Extract the (X, Y) coordinate from the center of the cell holding the provided text.  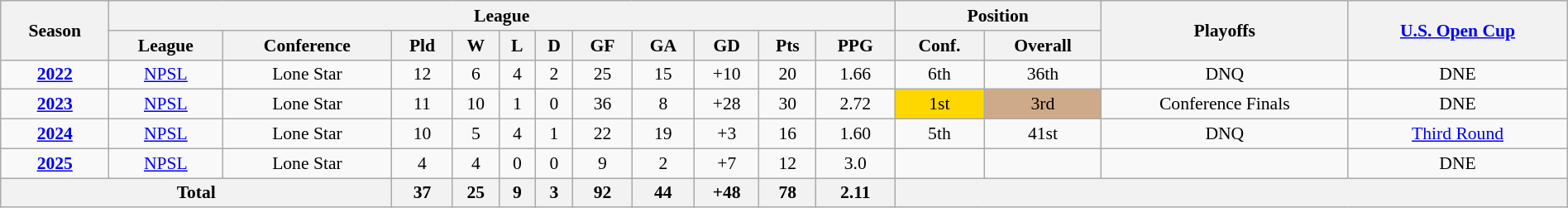
+7 (727, 163)
11 (422, 104)
Conf. (939, 46)
Position (998, 16)
+3 (727, 134)
Pts (787, 46)
1.60 (855, 134)
Overall (1043, 46)
L (518, 46)
2022 (55, 75)
3rd (1043, 104)
5 (476, 134)
3 (554, 193)
30 (787, 104)
Third Round (1457, 134)
6th (939, 75)
36 (602, 104)
Total (197, 193)
2.11 (855, 193)
Conference Finals (1225, 104)
D (554, 46)
16 (787, 134)
92 (602, 193)
8 (663, 104)
5th (939, 134)
78 (787, 193)
2023 (55, 104)
19 (663, 134)
41st (1043, 134)
Season (55, 30)
U.S. Open Cup (1457, 30)
Playoffs (1225, 30)
+28 (727, 104)
36th (1043, 75)
+48 (727, 193)
44 (663, 193)
Pld (422, 46)
3.0 (855, 163)
2025 (55, 163)
15 (663, 75)
PPG (855, 46)
1.66 (855, 75)
GD (727, 46)
37 (422, 193)
GA (663, 46)
1st (939, 104)
2.72 (855, 104)
Conference (308, 46)
+10 (727, 75)
20 (787, 75)
2024 (55, 134)
GF (602, 46)
W (476, 46)
22 (602, 134)
6 (476, 75)
